Return the (X, Y) coordinate for the center point of the cell that contains the specified text.  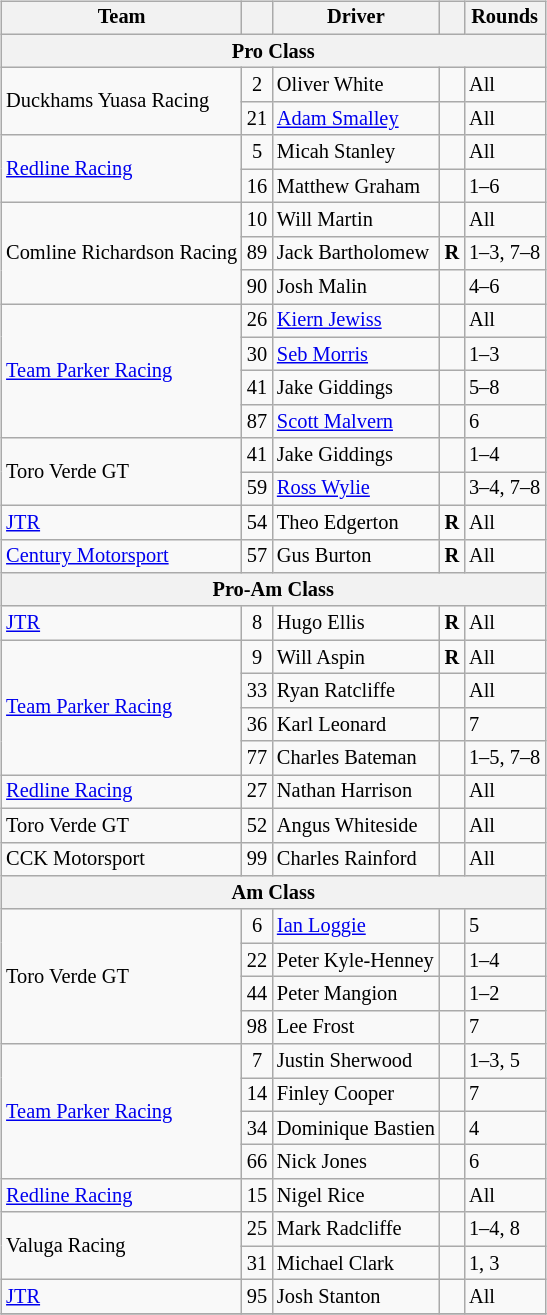
59 (257, 489)
57 (257, 556)
31 (257, 1263)
54 (257, 522)
10 (257, 220)
89 (257, 253)
Scott Malvern (356, 422)
Will Martin (356, 220)
Peter Kyle-Henney (356, 960)
Josh Malin (356, 287)
Charles Rainford (356, 859)
1–4, 8 (504, 1229)
4–6 (504, 287)
Gus Burton (356, 556)
77 (257, 758)
26 (257, 321)
90 (257, 287)
30 (257, 354)
Micah Stanley (356, 152)
52 (257, 825)
Jack Bartholomew (356, 253)
Charles Bateman (356, 758)
Pro-Am Class (273, 590)
Seb Morris (356, 354)
Finley Cooper (356, 1095)
1, 3 (504, 1263)
Theo Edgerton (356, 522)
Century Motorsport (122, 556)
15 (257, 1196)
5–8 (504, 388)
Rounds (504, 18)
16 (257, 186)
CCK Motorsport (122, 859)
Ian Loggie (356, 926)
Will Aspin (356, 657)
3–4, 7–8 (504, 489)
Ross Wylie (356, 489)
21 (257, 119)
Team (122, 18)
Kiern Jewiss (356, 321)
Dominique Bastien (356, 1128)
33 (257, 691)
Josh Stanton (356, 1297)
36 (257, 724)
Angus Whiteside (356, 825)
14 (257, 1095)
Justin Sherwood (356, 1061)
Lee Frost (356, 1027)
Pro Class (273, 51)
2 (257, 85)
Mark Radcliffe (356, 1229)
1–3 (504, 354)
Nigel Rice (356, 1196)
22 (257, 960)
Comline Richardson Racing (122, 254)
87 (257, 422)
98 (257, 1027)
Matthew Graham (356, 186)
44 (257, 994)
27 (257, 792)
Oliver White (356, 85)
99 (257, 859)
95 (257, 1297)
Valuga Racing (122, 1246)
Adam Smalley (356, 119)
Michael Clark (356, 1263)
Peter Mangion (356, 994)
8 (257, 623)
Nick Jones (356, 1162)
Am Class (273, 893)
4 (504, 1128)
1–2 (504, 994)
25 (257, 1229)
Nathan Harrison (356, 792)
Hugo Ellis (356, 623)
Karl Leonard (356, 724)
Driver (356, 18)
9 (257, 657)
1–6 (504, 186)
34 (257, 1128)
1–3, 5 (504, 1061)
66 (257, 1162)
1–5, 7–8 (504, 758)
Ryan Ratcliffe (356, 691)
1–3, 7–8 (504, 253)
Duckhams Yuasa Racing (122, 102)
